Determine the (x, y) coordinate at the center of the cell enclosing the given text.  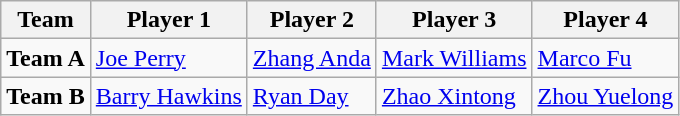
Marco Fu (606, 58)
Zhang Anda (312, 58)
Zhou Yuelong (606, 96)
Player 2 (312, 20)
Team B (46, 96)
Player 4 (606, 20)
Mark Williams (454, 58)
Ryan Day (312, 96)
Zhao Xintong (454, 96)
Player 3 (454, 20)
Team (46, 20)
Player 1 (168, 20)
Team A (46, 58)
Joe Perry (168, 58)
Barry Hawkins (168, 96)
